Determine the (X, Y) coordinate at the center of the cell enclosing the given text.  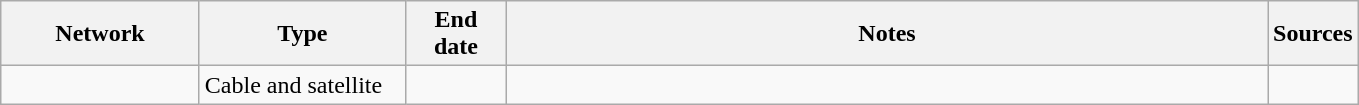
End date (456, 34)
Type (302, 34)
Cable and satellite (302, 85)
Sources (1314, 34)
Notes (886, 34)
Network (100, 34)
